Detect which cell encompasses the target text, then output its (x, y) center coordinate. 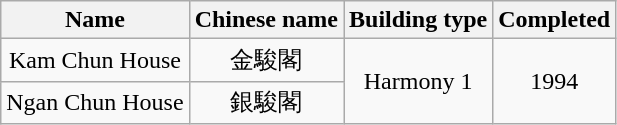
Kam Chun House (95, 60)
Harmony 1 (418, 82)
Chinese name (266, 20)
金駿閣 (266, 60)
Name (95, 20)
1994 (554, 82)
Ngan Chun House (95, 102)
銀駿閣 (266, 102)
Completed (554, 20)
Building type (418, 20)
